For the text-containing cell, return its midpoint in (x, y) coordinate format. 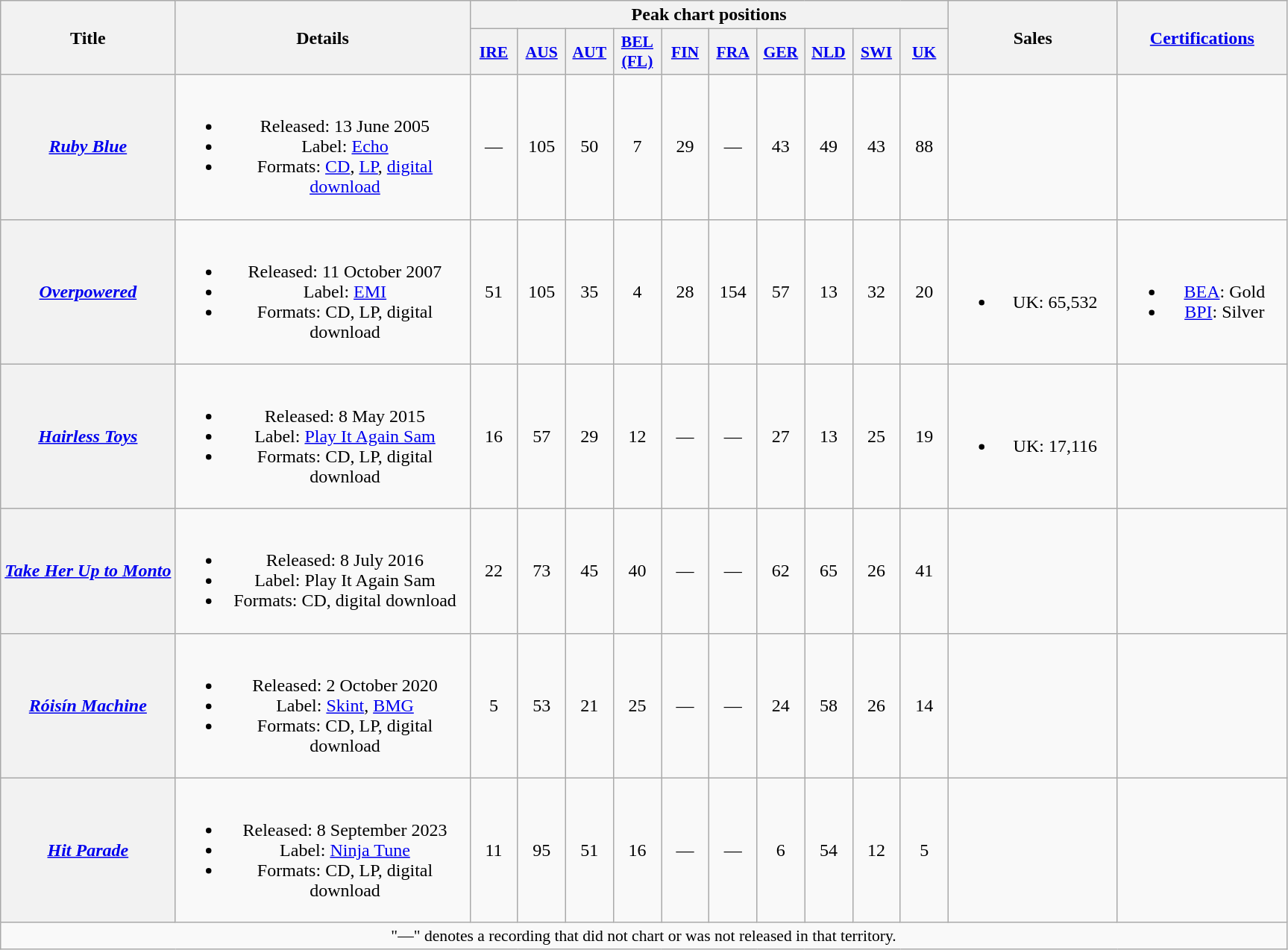
NLD (829, 52)
27 (781, 436)
Released: 2 October 2020Label: Skint, BMGFormats: CD, LP, digital download (322, 705)
21 (589, 705)
BEA: GoldBPI: Silver (1202, 292)
Details (322, 37)
41 (924, 571)
58 (829, 705)
65 (829, 571)
Released: 8 July 2016Label: Play It Again SamFormats: CD, digital download (322, 571)
24 (781, 705)
UK (924, 52)
Released: 11 October 2007Label: EMIFormats: CD, LP, digital download (322, 292)
AUT (589, 52)
4 (637, 292)
50 (589, 147)
Take Her Up to Monto (88, 571)
35 (589, 292)
Certifications (1202, 37)
20 (924, 292)
88 (924, 147)
Peak chart positions (709, 15)
Hit Parade (88, 850)
95 (541, 850)
UK: 65,532 (1032, 292)
54 (829, 850)
32 (876, 292)
Released: 8 September 2023Label: Ninja TuneFormats: CD, LP, digital download (322, 850)
73 (541, 571)
11 (494, 850)
SWI (876, 52)
40 (637, 571)
154 (733, 292)
Róisín Machine (88, 705)
UK: 17,116 (1032, 436)
Released: 13 June 2005Label: EchoFormats: CD, LP, digital download (322, 147)
14 (924, 705)
Title (88, 37)
IRE (494, 52)
Ruby Blue (88, 147)
Released: 8 May 2015Label: Play It Again SamFormats: CD, LP, digital download (322, 436)
45 (589, 571)
BEL(FL) (637, 52)
Overpowered (88, 292)
"—" denotes a recording that did not chart or was not released in that territory. (644, 936)
28 (685, 292)
FIN (685, 52)
Hairless Toys (88, 436)
49 (829, 147)
7 (637, 147)
Sales (1032, 37)
22 (494, 571)
6 (781, 850)
62 (781, 571)
FRA (733, 52)
AUS (541, 52)
53 (541, 705)
19 (924, 436)
GER (781, 52)
